From the cell containing the given text, extract its center point as (X, Y) coordinate. 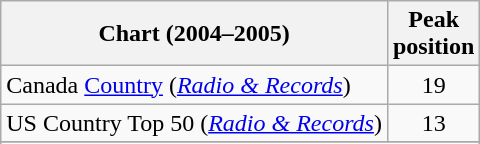
Canada Country (Radio & Records) (194, 85)
19 (433, 85)
13 (433, 123)
Chart (2004–2005) (194, 34)
US Country Top 50 (Radio & Records) (194, 123)
Peakposition (433, 34)
